Return (X, Y) of the center of cell containing provided text 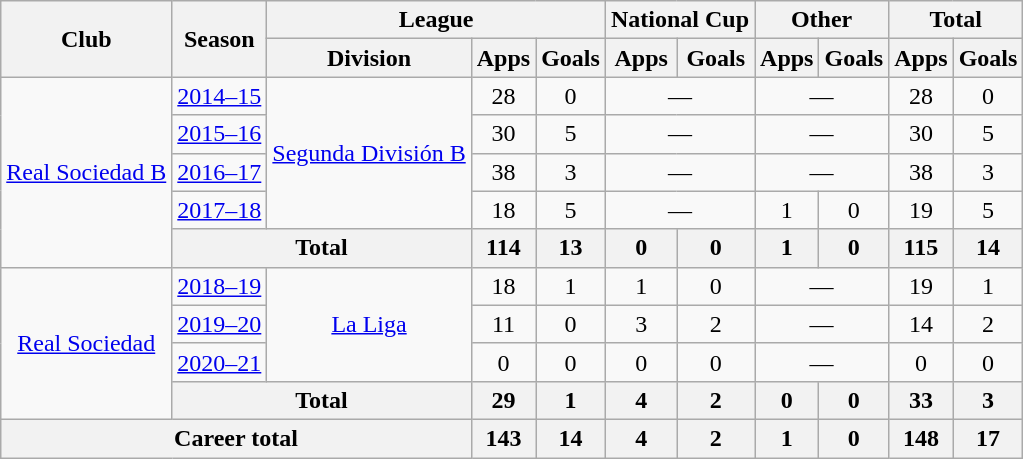
17 (988, 438)
2019–20 (220, 324)
29 (503, 400)
2016–17 (220, 172)
2015–16 (220, 134)
Division (369, 58)
Season (220, 39)
143 (503, 438)
114 (503, 248)
Career total (236, 438)
2014–15 (220, 96)
League (436, 20)
Real Sociedad B (86, 172)
11 (503, 324)
2020–21 (220, 362)
National Cup (680, 20)
13 (571, 248)
Real Sociedad (86, 343)
2018–19 (220, 286)
148 (921, 438)
La Liga (369, 324)
2017–18 (220, 210)
Club (86, 39)
33 (921, 400)
Segunda División B (369, 153)
115 (921, 248)
Other (822, 20)
